Pinpoint the cell where the given text exists, returning its [x, y] midpoint coordinate. 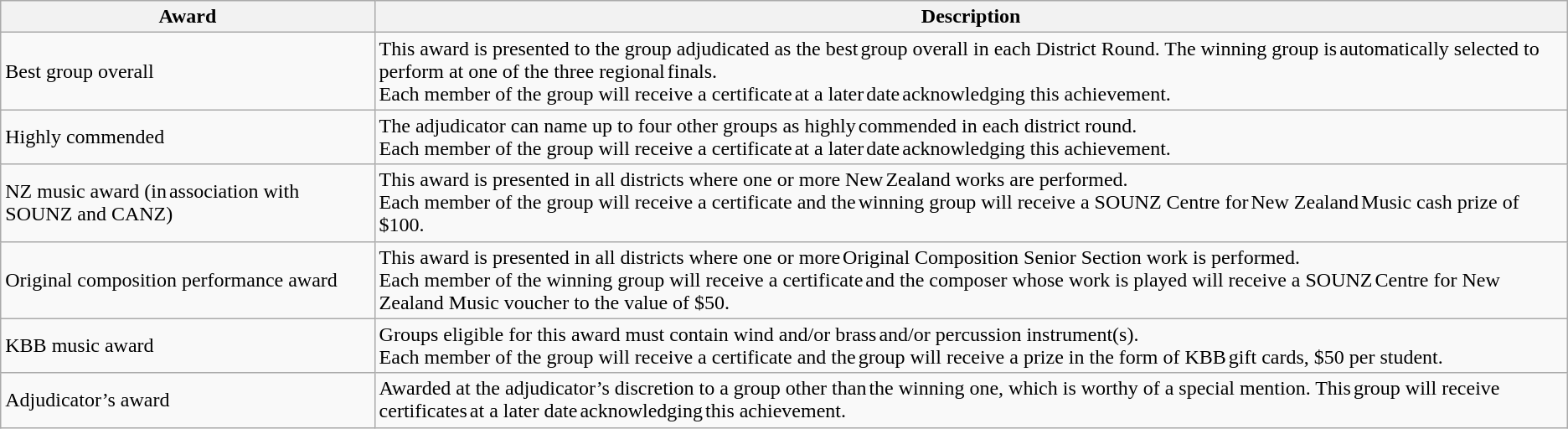
NZ music award (in association with SOUNZ and CANZ) [188, 203]
Best group overall [188, 71]
Original composition performance award [188, 280]
Award [188, 17]
Description [971, 17]
Adjudicator’s award [188, 401]
Highly commended [188, 137]
KBB music award [188, 345]
